Provide the [X, Y] coordinate of the cell's center where the given text is located.  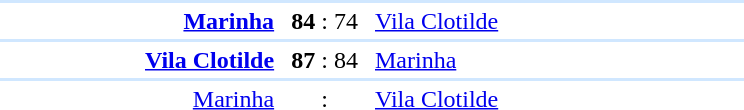
87 : 84 [325, 60]
84 : 74 [325, 21]
